Identify which cell holds the provided text, then report its [x, y] central coordinate. 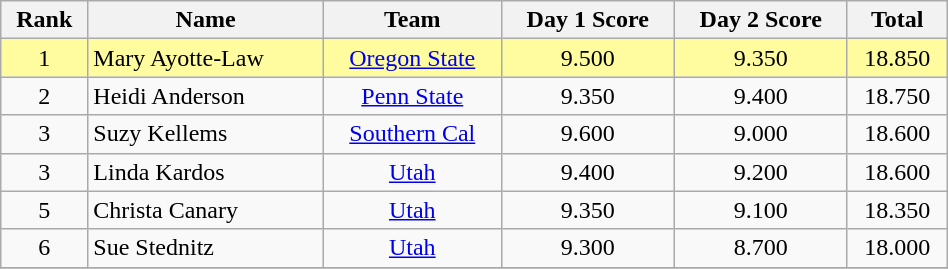
Suzy Kellems [206, 134]
Team [412, 20]
5 [44, 210]
1 [44, 58]
9.300 [588, 248]
Mary Ayotte-Law [206, 58]
8.700 [760, 248]
2 [44, 96]
9.000 [760, 134]
6 [44, 248]
9.100 [760, 210]
9.500 [588, 58]
18.350 [897, 210]
9.200 [760, 172]
18.000 [897, 248]
Southern Cal [412, 134]
Penn State [412, 96]
Total [897, 20]
Sue Stednitz [206, 248]
Christa Canary [206, 210]
9.600 [588, 134]
Name [206, 20]
Heidi Anderson [206, 96]
Day 1 Score [588, 20]
18.750 [897, 96]
Oregon State [412, 58]
18.850 [897, 58]
Linda Kardos [206, 172]
Day 2 Score [760, 20]
Rank [44, 20]
